Return [x, y] of the center of cell containing provided text 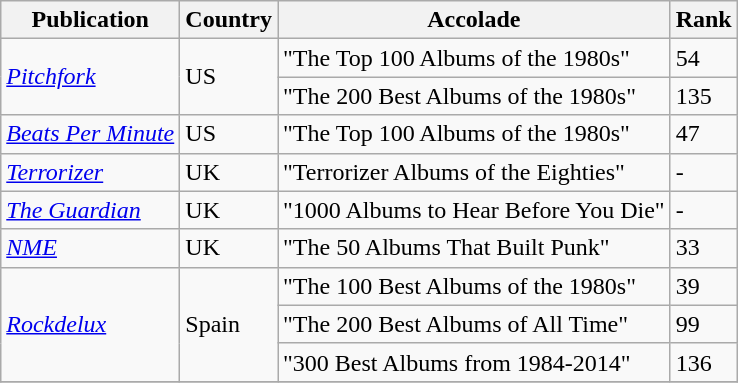
Publication [90, 20]
47 [704, 134]
39 [704, 286]
Country [229, 20]
33 [704, 248]
54 [704, 58]
Terrorizer [90, 172]
NME [90, 248]
Spain [229, 324]
136 [704, 362]
"The 200 Best Albums of All Time" [474, 324]
"The 200 Best Albums of the 1980s" [474, 96]
Rockdelux [90, 324]
Pitchfork [90, 77]
Accolade [474, 20]
"Terrorizer Albums of the Eighties" [474, 172]
"300 Best Albums from 1984-2014" [474, 362]
"1000 Albums to Hear Before You Die" [474, 210]
99 [704, 324]
Rank [704, 20]
135 [704, 96]
Beats Per Minute [90, 134]
"The 50 Albums That Built Punk" [474, 248]
"The 100 Best Albums of the 1980s" [474, 286]
The Guardian [90, 210]
